Identify which cell holds the provided text, then report its (X, Y) central coordinate. 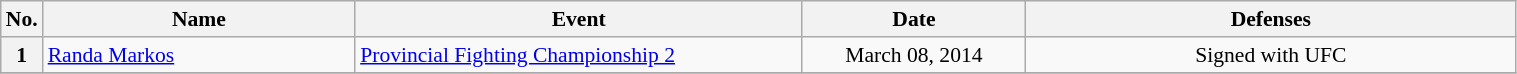
March 08, 2014 (914, 55)
Defenses (1271, 19)
Randa Markos (199, 55)
1 (22, 55)
Name (199, 19)
Provincial Fighting Championship 2 (578, 55)
No. (22, 19)
Signed with UFC (1271, 55)
Event (578, 19)
Date (914, 19)
